Pinpoint the cell where the given text exists, returning its (x, y) midpoint coordinate. 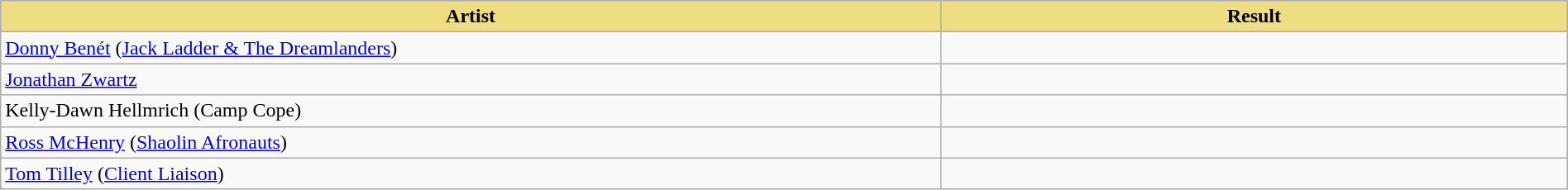
Kelly-Dawn Hellmrich (Camp Cope) (471, 111)
Tom Tilley (Client Liaison) (471, 173)
Jonathan Zwartz (471, 79)
Donny Benét (Jack Ladder & The Dreamlanders) (471, 48)
Ross McHenry (Shaolin Afronauts) (471, 142)
Result (1254, 17)
Artist (471, 17)
